Determine the (X, Y) coordinate at the center of the cell enclosing the given text.  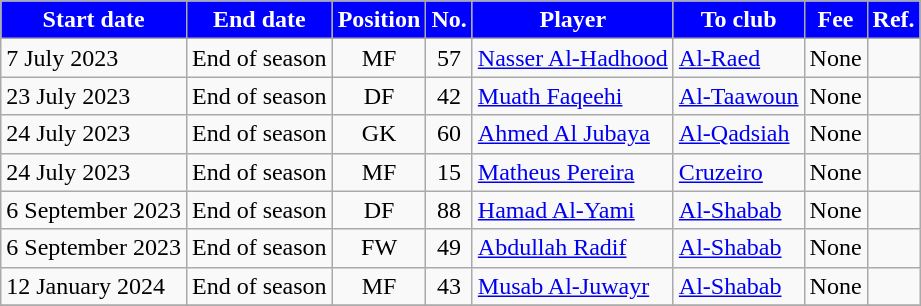
Ref. (894, 20)
Matheus Pereira (572, 172)
15 (449, 172)
No. (449, 20)
End date (259, 20)
Al-Raed (738, 58)
12 January 2024 (94, 286)
60 (449, 134)
Nasser Al-Hadhood (572, 58)
Hamad Al-Yami (572, 210)
Abdullah Radif (572, 248)
GK (379, 134)
Al-Qadsiah (738, 134)
Al-Taawoun (738, 96)
43 (449, 286)
Musab Al-Juwayr (572, 286)
Fee (836, 20)
57 (449, 58)
Ahmed Al Jubaya (572, 134)
To club (738, 20)
42 (449, 96)
Position (379, 20)
Player (572, 20)
7 July 2023 (94, 58)
Muath Faqeehi (572, 96)
Cruzeiro (738, 172)
23 July 2023 (94, 96)
Start date (94, 20)
88 (449, 210)
FW (379, 248)
49 (449, 248)
